Capture the cell that displays the provided text and extract its [X, Y] central coordinate. 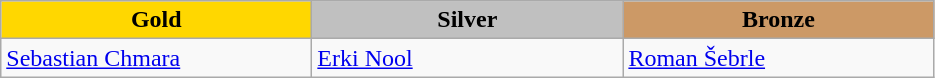
Bronze [778, 20]
Gold [156, 20]
Erki Nool [468, 58]
Silver [468, 20]
Roman Šebrle [778, 58]
Sebastian Chmara [156, 58]
